Detect which cell encompasses the target text, then output its (X, Y) center coordinate. 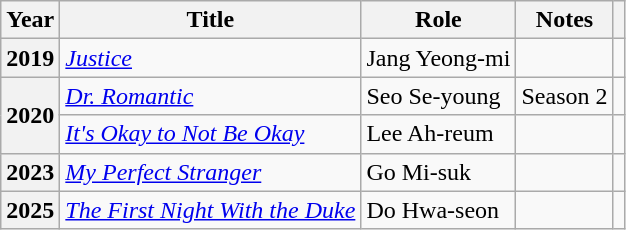
Do Hwa-seon (438, 210)
Go Mi-suk (438, 172)
My Perfect Stranger (210, 172)
The First Night With the Duke (210, 210)
Title (210, 20)
2025 (30, 210)
Season 2 (564, 96)
Lee Ah-reum (438, 134)
Seo Se-young (438, 96)
Year (30, 20)
Justice (210, 58)
2023 (30, 172)
Role (438, 20)
Dr. Romantic (210, 96)
2020 (30, 115)
Jang Yeong-mi (438, 58)
It's Okay to Not Be Okay (210, 134)
Notes (564, 20)
2019 (30, 58)
